Provide the [x, y] coordinate of the cell's center where the given text is located.  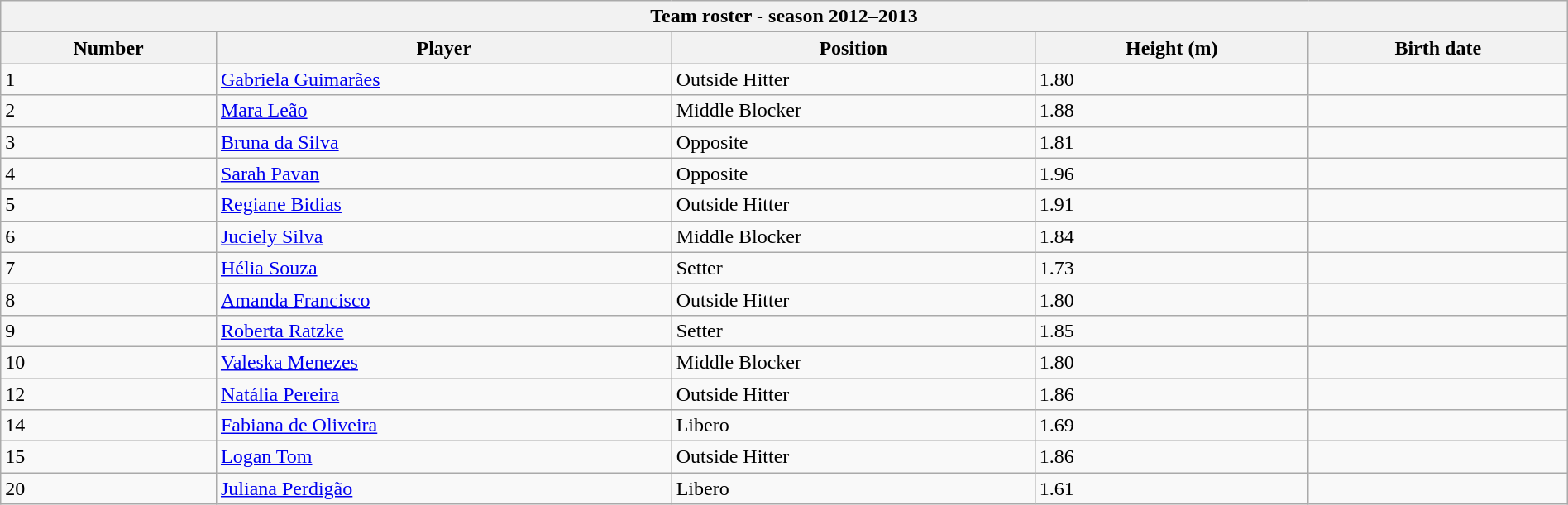
Roberta Ratzke [443, 331]
Birth date [1437, 48]
6 [109, 236]
4 [109, 174]
Sarah Pavan [443, 174]
1.81 [1171, 142]
Hélia Souza [443, 268]
1.61 [1171, 488]
10 [109, 362]
Juciely Silva [443, 236]
2 [109, 111]
Gabriela Guimarães [443, 79]
Position [853, 48]
12 [109, 394]
1 [109, 79]
5 [109, 205]
14 [109, 426]
Valeska Menezes [443, 362]
Fabiana de Oliveira [443, 426]
1.73 [1171, 268]
1.84 [1171, 236]
Regiane Bidias [443, 205]
1.69 [1171, 426]
Amanda Francisco [443, 299]
15 [109, 457]
1.91 [1171, 205]
3 [109, 142]
Mara Leão [443, 111]
1.88 [1171, 111]
1.85 [1171, 331]
Bruna da Silva [443, 142]
Height (m) [1171, 48]
8 [109, 299]
Player [443, 48]
Natália Pereira [443, 394]
Logan Tom [443, 457]
20 [109, 488]
7 [109, 268]
Number [109, 48]
9 [109, 331]
Juliana Perdigão [443, 488]
Team roster - season 2012–2013 [784, 17]
1.96 [1171, 174]
